Extract the [x, y] coordinate from the center of the cell holding the provided text.  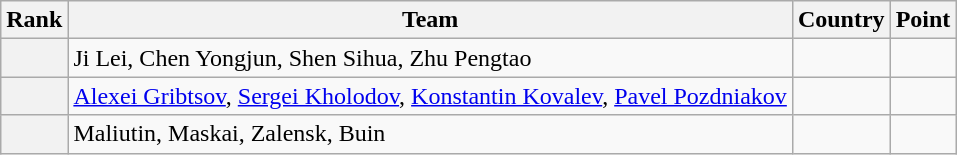
Rank [34, 20]
Country [841, 20]
Ji Lei, Chen Yongjun, Shen Sihua, Zhu Pengtao [430, 58]
Point [923, 20]
Maliutin, Maskai, Zalensk, Buin [430, 134]
Alexei Gribtsov, Sergei Kholodov, Konstantin Kovalev, Pavel Pozdniakov [430, 96]
Team [430, 20]
